Provide the [x, y] coordinate of the cell's center where the given text is located.  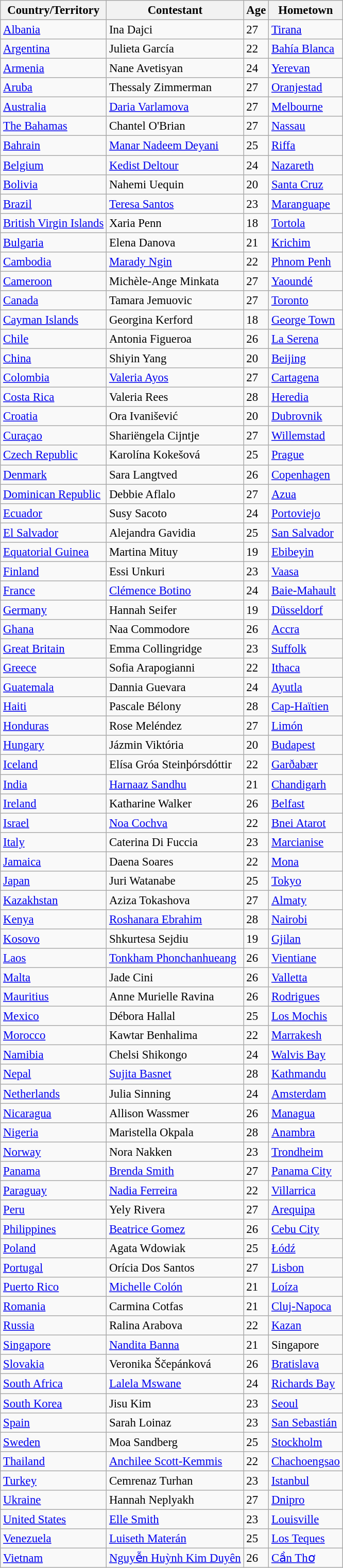
Alejandra Gavidia [175, 533]
Naa Commodore [175, 629]
Arequipa [306, 1210]
Nairobi [306, 920]
Portugal [54, 1268]
San Salvador [306, 533]
Julieta García [175, 49]
Tortola [306, 223]
El Salvador [54, 533]
Italy [54, 842]
China [54, 359]
Louisville [306, 1519]
Valletta [306, 978]
Jázmin Viktória [175, 746]
Allison Wassmer [175, 1113]
Shiyin Yang [175, 359]
Russia [54, 1326]
Chandigarh [306, 784]
Cebu City [306, 1229]
Michèle-Ange Minkata [175, 281]
Greece [54, 668]
Thessaly Zimmerman [175, 87]
Nahemi Uequin [175, 184]
Harnaaz Sandhu [175, 784]
Juri Watanabe [175, 881]
Julia Sinning [175, 1094]
Amsterdam [306, 1094]
Chile [54, 339]
Kosovo [54, 939]
Heredia [306, 397]
Dannia Guevara [175, 688]
San Sebastián [306, 1422]
Netherlands [54, 1094]
Susy Sacoto [175, 513]
Belgium [54, 165]
Ecuador [54, 513]
Belfast [306, 803]
Mona [306, 861]
Debbie Aflalo [175, 494]
Daena Soares [175, 861]
Hungary [54, 746]
Seoul [306, 1403]
Bratislava [306, 1364]
Paraguay [54, 1190]
Riffa [306, 146]
Vietnam [54, 1558]
Chelsi Shikongo [175, 1055]
Aruba [54, 87]
Armenia [54, 68]
Prague [306, 455]
Norway [54, 1152]
Finland [54, 571]
Ora Ivanišević [175, 416]
Guatemala [54, 688]
Nadia Ferreira [175, 1190]
Los Teques [306, 1539]
Pascale Bélony [175, 707]
Clémence Botino [175, 591]
Anne Murielle Ravina [175, 997]
Cambodia [54, 262]
Beatrice Gomez [175, 1229]
Country/Territory [54, 10]
Teresa Santos [175, 204]
Turkey [54, 1481]
Sofia Arapogianni [175, 668]
Suffolk [306, 649]
Elle Smith [175, 1519]
Philippines [54, 1229]
Düsseldorf [306, 610]
Valeria Ayos [175, 378]
Romania [54, 1307]
Toronto [306, 301]
Azua [306, 494]
Rodrigues [306, 997]
Xaria Penn [175, 223]
Marcianise [306, 842]
Albania [54, 30]
Yerevan [306, 68]
Bolivia [54, 184]
Australia [54, 107]
Brazil [54, 204]
Marady Ngin [175, 262]
Malta [54, 978]
Poland [54, 1248]
Canada [54, 301]
Cameroon [54, 281]
Brenda Smith [175, 1171]
Slovakia [54, 1364]
Łódź [306, 1248]
Istanbul [306, 1481]
Croatia [54, 416]
Cap-Haïtien [306, 707]
Cluj-Napoca [306, 1307]
Elísa Gróa Steinþórsdóttir [175, 765]
Ukraine [54, 1500]
Loíza [306, 1287]
The Bahamas [54, 126]
Germany [54, 610]
Venezuela [54, 1539]
Puerto Rico [54, 1287]
Oranjestad [306, 87]
Vientiane [306, 958]
Elena Danova [175, 242]
Katharine Walker [175, 803]
George Town [306, 320]
Moa Sandberg [175, 1442]
Sweden [54, 1442]
Israel [54, 823]
Panama City [306, 1171]
Santa Cruz [306, 184]
Walvis Bay [306, 1055]
Chachoengsao [306, 1461]
Accra [306, 629]
Manar Nadeem Deyani [175, 146]
Mauritius [54, 997]
Bahrain [54, 146]
Carmina Cotfas [175, 1307]
Laos [54, 958]
Great Britain [54, 649]
Orícia Dos Santos [175, 1268]
India [54, 784]
Nigeria [54, 1132]
Veronika Ščepánková [175, 1364]
Caterina Di Fuccia [175, 842]
Thailand [54, 1461]
Kedist Deltour [175, 165]
Richards Bay [306, 1384]
Anambra [306, 1132]
Nicaragua [54, 1113]
Beijing [306, 359]
Tonkham Phonchanhueang [175, 958]
Kathmandu [306, 1074]
Baie-Mahault [306, 591]
Karolína Kokešová [175, 455]
Roshanara Ebrahim [175, 920]
Marrakesh [306, 1035]
Managua [306, 1113]
Haiti [54, 707]
Sara Langtved [175, 474]
Garðabær [306, 765]
Nora Nakken [175, 1152]
Spain [54, 1422]
Chantel O'Brian [175, 126]
Bulgaria [54, 242]
France [54, 591]
La Serena [306, 339]
Limón [306, 726]
Emma Collingridge [175, 649]
Gjilan [306, 939]
Cayman Islands [54, 320]
Sujita Basnet [175, 1074]
Daria Varlamova [175, 107]
Kazan [306, 1326]
Hannah Seifer [175, 610]
Kazakhstan [54, 900]
Namibia [54, 1055]
Budapest [306, 746]
Ayutla [306, 688]
Maranguape [306, 204]
British Virgin Islands [54, 223]
Jisu Kim [175, 1403]
Ebibeyin [306, 552]
Jamaica [54, 861]
Villarrica [306, 1190]
Hannah Neplyakh [175, 1500]
Tokyo [306, 881]
Georgina Kerford [175, 320]
Nassau [306, 126]
Lalela Mswane [175, 1384]
Los Mochis [306, 1016]
Nguyễn Huỳnh Kim Duyên [175, 1558]
Iceland [54, 765]
Aziza Tokashova [175, 900]
Hometown [306, 10]
Nane Avetisyan [175, 68]
Costa Rica [54, 397]
Luiseth Materán [175, 1539]
Krichim [306, 242]
Phnom Penh [306, 262]
Equatorial Guinea [54, 552]
Trondheim [306, 1152]
United States [54, 1519]
Ithaca [306, 668]
Débora Hallal [175, 1016]
Curaçao [54, 436]
Panama [54, 1171]
Kawtar Benhalima [175, 1035]
Vaasa [306, 571]
Dominican Republic [54, 494]
Martina Mituy [175, 552]
Nazareth [306, 165]
Maristella Okpala [175, 1132]
Ireland [54, 803]
Tamara Jemuovic [175, 301]
Sarah Loinaz [175, 1422]
Ralina Arabova [175, 1326]
Honduras [54, 726]
Dubrovnik [306, 416]
Japan [54, 881]
Peru [54, 1210]
Lisbon [306, 1268]
Yely Rivera [175, 1210]
Colombia [54, 378]
Noa Cochva [175, 823]
Bnei Atarot [306, 823]
Cemrenaz Turhan [175, 1481]
Anchilee Scott-Kemmis [175, 1461]
Antonia Figueroa [175, 339]
South Korea [54, 1403]
Age [256, 10]
Valeria Rees [175, 397]
Willemstad [306, 436]
Mexico [54, 1016]
Stockholm [306, 1442]
Cartagena [306, 378]
South Africa [54, 1384]
Melbourne [306, 107]
Dnipro [306, 1500]
Contestant [175, 10]
Nandita Banna [175, 1345]
Rose Meléndez [175, 726]
Portoviejo [306, 513]
Czech Republic [54, 455]
Shariëngela Cijntje [175, 436]
Kenya [54, 920]
Michelle Colón [175, 1287]
Tirana [306, 30]
Agata Wdowiak [175, 1248]
Shkurtesa Sejdiu [175, 939]
Argentina [54, 49]
Jade Cini [175, 978]
Ghana [54, 629]
Copenhagen [306, 474]
Morocco [54, 1035]
Denmark [54, 474]
Almaty [306, 900]
Nepal [54, 1074]
Essi Unkuri [175, 571]
Yaoundé [306, 281]
Bahía Blanca [306, 49]
Cần Thơ [306, 1558]
Ina Dajci [175, 30]
